Extract the (x, y) coordinate from the center of the cell holding the provided text.  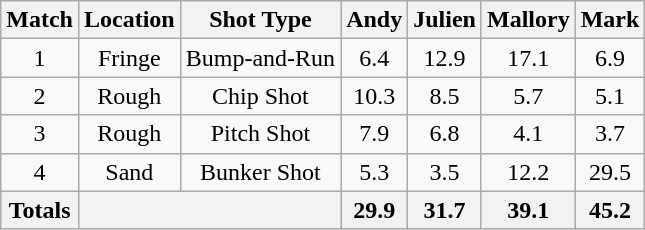
Fringe (129, 58)
Match (40, 20)
5.7 (528, 96)
29.9 (374, 210)
45.2 (610, 210)
10.3 (374, 96)
12.2 (528, 172)
3.5 (445, 172)
Andy (374, 20)
Totals (40, 210)
5.1 (610, 96)
Bunker Shot (260, 172)
Mark (610, 20)
39.1 (528, 210)
Pitch Shot (260, 134)
8.5 (445, 96)
2 (40, 96)
6.9 (610, 58)
3 (40, 134)
4 (40, 172)
Bump-and-Run (260, 58)
3.7 (610, 134)
Location (129, 20)
12.9 (445, 58)
6.8 (445, 134)
29.5 (610, 172)
4.1 (528, 134)
Mallory (528, 20)
17.1 (528, 58)
31.7 (445, 210)
Sand (129, 172)
6.4 (374, 58)
5.3 (374, 172)
1 (40, 58)
Julien (445, 20)
Shot Type (260, 20)
Chip Shot (260, 96)
7.9 (374, 134)
